Return [x, y] of the center of cell containing provided text 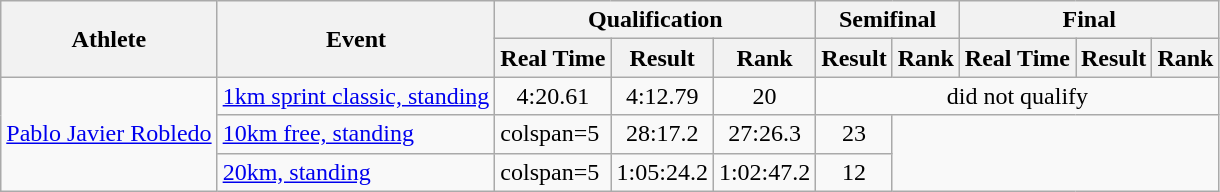
20 [764, 96]
Final [1089, 20]
Event [356, 39]
28:17.2 [662, 134]
Pablo Javier Robledo [109, 134]
20km, standing [356, 172]
4:20.61 [553, 96]
1km sprint classic, standing [356, 96]
4:12.79 [662, 96]
23 [854, 134]
10km free, standing [356, 134]
did not qualify [1018, 96]
Semifinal [888, 20]
1:05:24.2 [662, 172]
Qualification [656, 20]
12 [854, 172]
27:26.3 [764, 134]
Athlete [109, 39]
1:02:47.2 [764, 172]
